Determine the (x, y) coordinate at the center of the cell enclosing the given text.  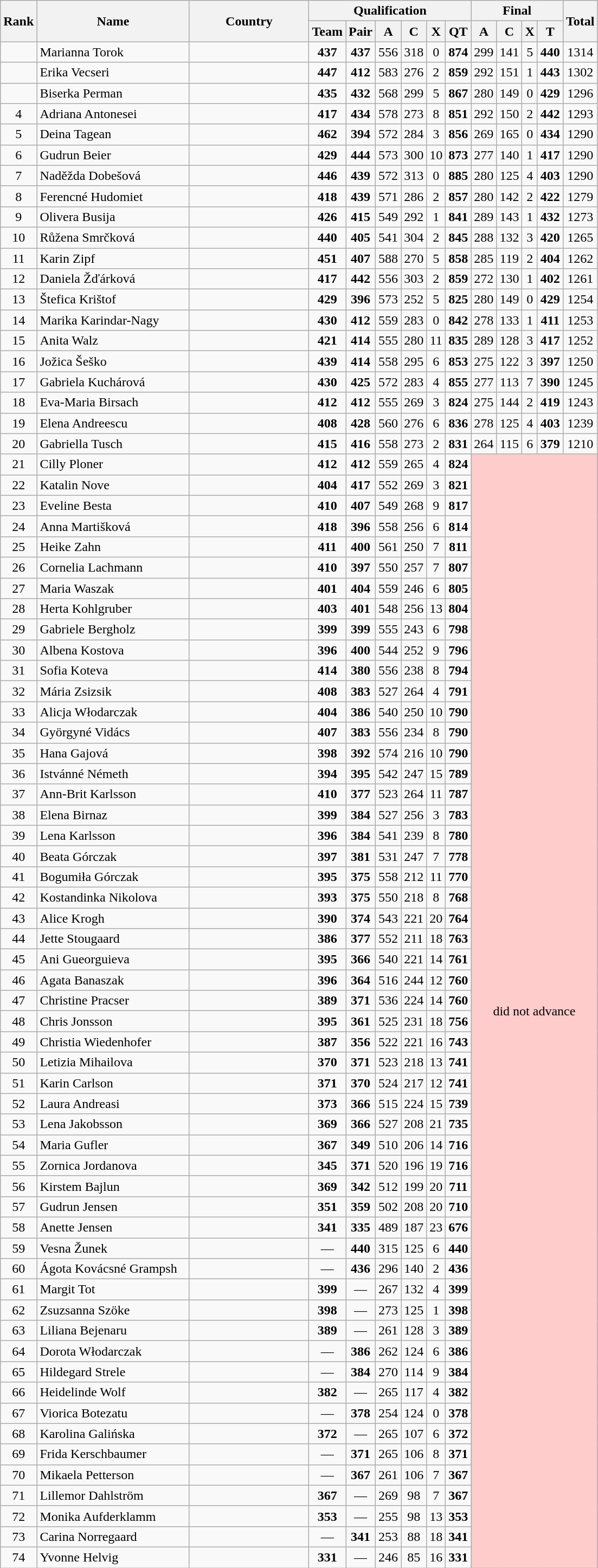
Mária Zsizsik (113, 691)
349 (361, 1145)
789 (459, 774)
32 (18, 691)
416 (361, 444)
Gabriele Bergholz (113, 630)
392 (361, 753)
426 (327, 217)
574 (388, 753)
Daniela Žďárková (113, 279)
151 (510, 73)
119 (510, 258)
543 (388, 918)
187 (414, 1227)
1273 (580, 217)
419 (550, 403)
561 (388, 547)
443 (550, 73)
525 (388, 1021)
858 (459, 258)
1245 (580, 382)
Györgyné Vidács (113, 733)
402 (550, 279)
56 (18, 1186)
814 (459, 526)
267 (388, 1290)
58 (18, 1227)
88 (414, 1537)
842 (459, 320)
115 (510, 444)
1239 (580, 423)
Pair (361, 31)
Ani Gueorguieva (113, 960)
25 (18, 547)
1296 (580, 93)
1250 (580, 361)
239 (414, 835)
296 (388, 1269)
435 (327, 93)
735 (459, 1124)
42 (18, 897)
Heidelinde Wolf (113, 1392)
284 (414, 134)
Eva-Maria Birsach (113, 403)
54 (18, 1145)
211 (414, 939)
206 (414, 1145)
Hana Gajová (113, 753)
Karin Zipf (113, 258)
143 (510, 217)
74 (18, 1557)
381 (361, 856)
761 (459, 960)
Frida Kerschbaumer (113, 1454)
425 (361, 382)
33 (18, 712)
Maria Gufler (113, 1145)
Qualification (390, 11)
516 (388, 980)
359 (361, 1207)
107 (414, 1434)
794 (459, 671)
63 (18, 1331)
64 (18, 1351)
30 (18, 650)
130 (510, 279)
52 (18, 1104)
379 (550, 444)
34 (18, 733)
783 (459, 815)
1265 (580, 237)
405 (361, 237)
31 (18, 671)
845 (459, 237)
811 (459, 547)
1253 (580, 320)
345 (327, 1165)
38 (18, 815)
304 (414, 237)
825 (459, 300)
778 (459, 856)
72 (18, 1516)
364 (361, 980)
47 (18, 1001)
Karin Carlson (113, 1083)
Yvonne Helvig (113, 1557)
216 (414, 753)
Lillemor Dahlström (113, 1495)
780 (459, 835)
Albena Kostova (113, 650)
Letizia Mihailova (113, 1062)
41 (18, 877)
Alicja Włodarczak (113, 712)
387 (327, 1042)
36 (18, 774)
73 (18, 1537)
568 (388, 93)
Deina Tagean (113, 134)
420 (550, 237)
356 (361, 1042)
Hildegard Strele (113, 1372)
421 (327, 341)
268 (414, 506)
68 (18, 1434)
1261 (580, 279)
Beata Górczak (113, 856)
857 (459, 196)
Lena Jakobsson (113, 1124)
351 (327, 1207)
739 (459, 1104)
212 (414, 877)
Gudrun Jensen (113, 1207)
Istvánné Németh (113, 774)
764 (459, 918)
62 (18, 1310)
867 (459, 93)
444 (361, 155)
520 (388, 1165)
45 (18, 960)
Country (249, 21)
Total (580, 21)
836 (459, 423)
66 (18, 1392)
Cilly Ploner (113, 464)
144 (510, 403)
1302 (580, 73)
196 (414, 1165)
Biserka Perman (113, 93)
234 (414, 733)
Monika Aufderklamm (113, 1516)
1279 (580, 196)
40 (18, 856)
27 (18, 588)
Carina Norregaard (113, 1537)
285 (484, 258)
515 (388, 1104)
Ágota Kovácsné Grampsh (113, 1269)
Final (517, 11)
522 (388, 1042)
57 (18, 1207)
451 (327, 258)
835 (459, 341)
743 (459, 1042)
798 (459, 630)
114 (414, 1372)
286 (414, 196)
49 (18, 1042)
142 (510, 196)
1314 (580, 52)
26 (18, 567)
770 (459, 877)
544 (388, 650)
Jette Stougaard (113, 939)
447 (327, 73)
85 (414, 1557)
150 (510, 114)
Herta Kohlgruber (113, 609)
53 (18, 1124)
48 (18, 1021)
Marianna Torok (113, 52)
805 (459, 588)
243 (414, 630)
117 (414, 1392)
43 (18, 918)
502 (388, 1207)
35 (18, 753)
59 (18, 1248)
238 (414, 671)
22 (18, 485)
262 (388, 1351)
Lena Karlsson (113, 835)
Olivera Busija (113, 217)
Erika Vecseri (113, 73)
313 (414, 176)
254 (388, 1413)
Vesna Žunek (113, 1248)
428 (361, 423)
Anette Jensen (113, 1227)
T (550, 31)
288 (484, 237)
303 (414, 279)
548 (388, 609)
374 (361, 918)
Dorota Włodarczak (113, 1351)
Anita Walz (113, 341)
Gudrun Beier (113, 155)
542 (388, 774)
122 (510, 361)
807 (459, 567)
Gabriella Tusch (113, 444)
Mikaela Petterson (113, 1475)
768 (459, 897)
257 (414, 567)
462 (327, 134)
Viorica Botezatu (113, 1413)
133 (510, 320)
851 (459, 114)
Name (113, 21)
Anna Martišková (113, 526)
841 (459, 217)
531 (388, 856)
422 (550, 196)
1252 (580, 341)
856 (459, 134)
199 (414, 1186)
393 (327, 897)
763 (459, 939)
315 (388, 1248)
29 (18, 630)
Jožica Šeško (113, 361)
Eveline Besta (113, 506)
253 (388, 1537)
55 (18, 1165)
50 (18, 1062)
46 (18, 980)
295 (414, 361)
787 (459, 794)
Bogumiła Górczak (113, 877)
QT (459, 31)
217 (414, 1083)
Elena Andreescu (113, 423)
796 (459, 650)
676 (459, 1227)
17 (18, 382)
874 (459, 52)
855 (459, 382)
Zsuzsanna Szöke (113, 1310)
272 (484, 279)
Naděžda Dobešová (113, 176)
560 (388, 423)
583 (388, 73)
817 (459, 506)
1243 (580, 403)
Kirstem Bajlun (113, 1186)
Kostandinka Nikolova (113, 897)
Zornica Jordanova (113, 1165)
380 (361, 671)
1254 (580, 300)
821 (459, 485)
853 (459, 361)
342 (361, 1186)
71 (18, 1495)
Sofia Koteva (113, 671)
489 (388, 1227)
Alice Krogh (113, 918)
1210 (580, 444)
141 (510, 52)
335 (361, 1227)
231 (414, 1021)
Margit Tot (113, 1290)
536 (388, 1001)
571 (388, 196)
446 (327, 176)
Ann-Brit Karlsson (113, 794)
588 (388, 258)
60 (18, 1269)
Gabriela Kuchárová (113, 382)
Elena Birnaz (113, 815)
510 (388, 1145)
Christia Wiedenhofer (113, 1042)
70 (18, 1475)
831 (459, 444)
39 (18, 835)
Štefica Krištof (113, 300)
65 (18, 1372)
44 (18, 939)
113 (510, 382)
Laura Andreasi (113, 1104)
1293 (580, 114)
Christine Pracser (113, 1001)
756 (459, 1021)
Karolina Galińska (113, 1434)
Katalin Nove (113, 485)
710 (459, 1207)
67 (18, 1413)
24 (18, 526)
51 (18, 1083)
711 (459, 1186)
69 (18, 1454)
885 (459, 176)
Maria Waszak (113, 588)
255 (388, 1516)
578 (388, 114)
Liliana Bejenaru (113, 1331)
Rank (18, 21)
61 (18, 1290)
did not advance (535, 1011)
165 (510, 134)
873 (459, 155)
361 (361, 1021)
Adriana Antonesei (113, 114)
373 (327, 1104)
28 (18, 609)
804 (459, 609)
244 (414, 980)
Team (327, 31)
512 (388, 1186)
318 (414, 52)
1262 (580, 258)
791 (459, 691)
Ferencné Hudomiet (113, 196)
300 (414, 155)
524 (388, 1083)
Cornelia Lachmann (113, 567)
Marika Karindar-Nagy (113, 320)
Růžena Smrčková (113, 237)
37 (18, 794)
Heike Zahn (113, 547)
Chris Jonsson (113, 1021)
Agata Banaszak (113, 980)
